Return the [X, Y] coordinate for the center point of the cell that contains the specified text.  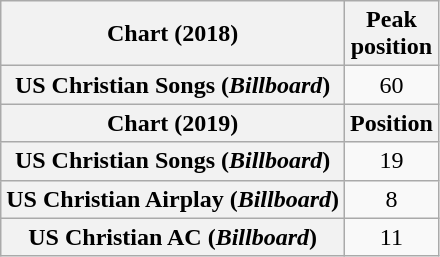
US Christian AC (Billboard) [173, 237]
60 [392, 85]
8 [392, 199]
Peakposition [392, 34]
Chart (2019) [173, 123]
19 [392, 161]
Chart (2018) [173, 34]
11 [392, 237]
US Christian Airplay (Billboard) [173, 199]
Position [392, 123]
